Search for the cell housing the specified text and yield its (X, Y) center coordinate. 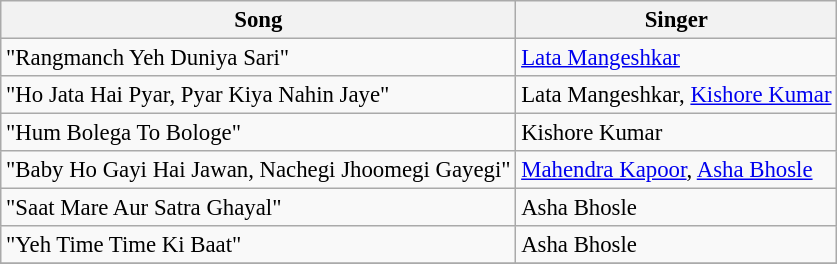
"Baby Ho Gayi Hai Jawan, Nachegi Jhoomegi Gayegi" (258, 170)
Lata Mangeshkar (676, 58)
"Yeh Time Time Ki Baat" (258, 245)
"Rangmanch Yeh Duniya Sari" (258, 58)
Song (258, 20)
Lata Mangeshkar, Kishore Kumar (676, 95)
"Saat Mare Aur Satra Ghayal" (258, 208)
"Ho Jata Hai Pyar, Pyar Kiya Nahin Jaye" (258, 95)
Mahendra Kapoor, Asha Bhosle (676, 170)
Singer (676, 20)
Kishore Kumar (676, 133)
"Hum Bolega To Bologe" (258, 133)
